Locate the cell with the specified text and output its (x, y) center coordinate. 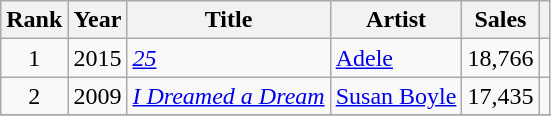
17,435 (500, 96)
18,766 (500, 58)
2015 (98, 58)
2 (34, 96)
Susan Boyle (396, 96)
25 (228, 58)
Artist (396, 20)
1 (34, 58)
2009 (98, 96)
Year (98, 20)
I Dreamed a Dream (228, 96)
Adele (396, 58)
Title (228, 20)
Rank (34, 20)
Sales (500, 20)
